Determine the (X, Y) coordinate at the center of the cell enclosing the given text.  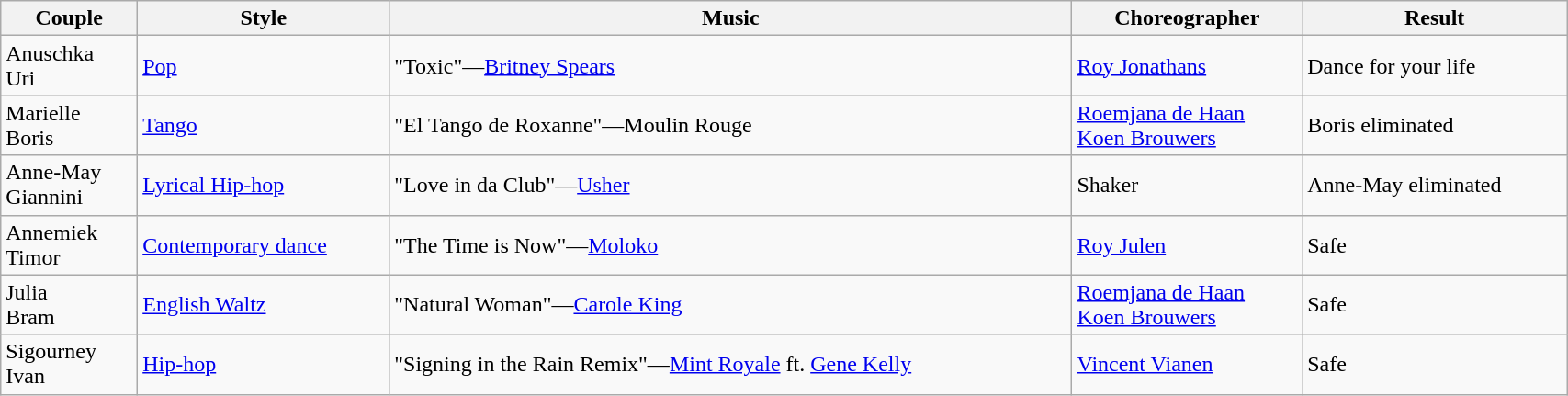
Boris eliminated (1435, 125)
AnuschkaUri (70, 66)
Anne-MayGiannini (70, 186)
Hip-hop (264, 364)
Lyrical Hip-hop (264, 186)
Contemporary dance (264, 244)
"Toxic"—Britney Spears (731, 66)
"The Time is Now"—Moloko (731, 244)
Anne-May eliminated (1435, 186)
Dance for your life (1435, 66)
JuliaBram (70, 305)
Music (731, 18)
Pop (264, 66)
English Waltz (264, 305)
"El Tango de Roxanne"—Moulin Rouge (731, 125)
Tango (264, 125)
"Love in da Club"—Usher (731, 186)
"Signing in the Rain Remix"—Mint Royale ft. Gene Kelly (731, 364)
Shaker (1187, 186)
SigourneyIvan (70, 364)
Roy Jonathans (1187, 66)
AnnemiekTimor (70, 244)
Couple (70, 18)
MarielleBoris (70, 125)
Choreographer (1187, 18)
Roy Julen (1187, 244)
Result (1435, 18)
"Natural Woman"—Carole King (731, 305)
Style (264, 18)
Vincent Vianen (1187, 364)
